Locate the cell with the specified text and output its (x, y) center coordinate. 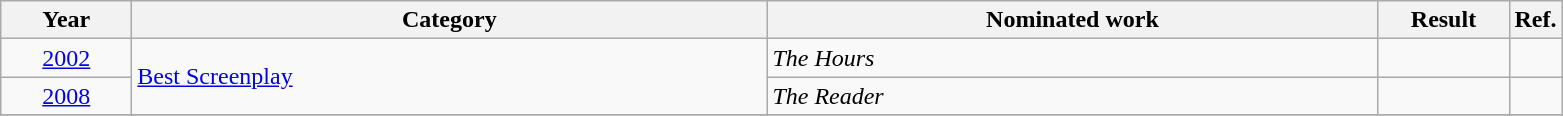
Result (1444, 20)
2002 (66, 58)
The Hours (1072, 58)
Year (66, 20)
Ref. (1536, 20)
The Reader (1072, 96)
Category (450, 20)
2008 (66, 96)
Best Screenplay (450, 77)
Nominated work (1072, 20)
